Return [x, y] of the center of cell containing provided text 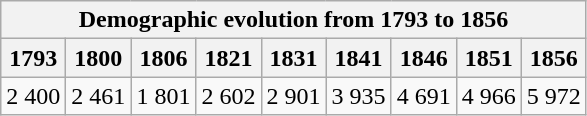
2 602 [228, 96]
2 400 [34, 96]
1800 [98, 58]
2 461 [98, 96]
1831 [294, 58]
1841 [358, 58]
Demographic evolution from 1793 to 1856 [294, 20]
4 691 [424, 96]
1806 [164, 58]
3 935 [358, 96]
1856 [554, 58]
1821 [228, 58]
1851 [488, 58]
1846 [424, 58]
1793 [34, 58]
5 972 [554, 96]
1 801 [164, 96]
2 901 [294, 96]
4 966 [488, 96]
